Locate the cell with the specified text and output its (X, Y) center coordinate. 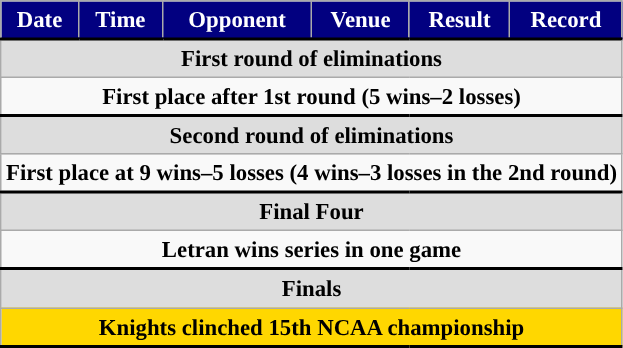
Date (40, 20)
Final Four (312, 212)
Second round of eliminations (312, 135)
Venue (360, 20)
Knights clinched 15th NCAA championship (312, 327)
First place at 9 wins–5 losses (4 wins–3 losses in the 2nd round) (312, 173)
First place after 1st round (5 wins–2 losses) (312, 97)
Opponent (236, 20)
Time (120, 20)
Result (459, 20)
Record (566, 20)
Finals (312, 288)
First round of eliminations (312, 58)
Letran wins series in one game (312, 250)
